Pinpoint the cell where the given text exists, returning its [X, Y] midpoint coordinate. 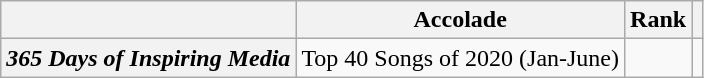
Accolade [460, 20]
Rank [658, 20]
Top 40 Songs of 2020 (Jan-June) [460, 58]
365 Days of Inspiring Media [148, 58]
